Scan for the cell matching the given text and deliver its (X, Y) coordinate at center. 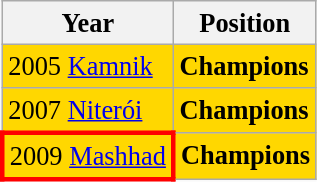
2007 Niterói (88, 110)
Position (244, 22)
2009 Mashhad (88, 156)
2005 Kamnik (88, 66)
Year (88, 22)
